Capture the cell that displays the provided text and extract its [x, y] central coordinate. 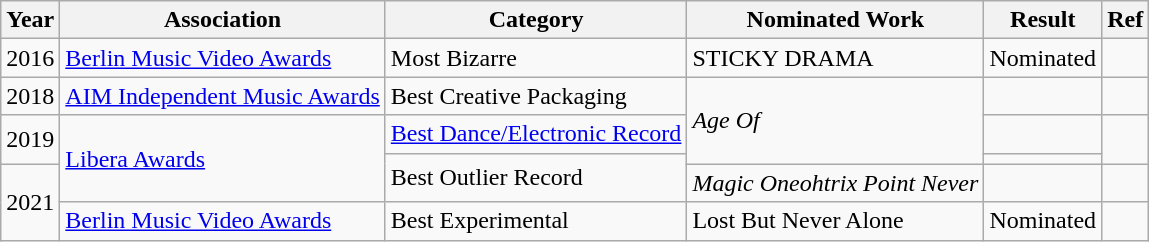
Nominated Work [836, 20]
Category [536, 20]
2019 [30, 140]
Year [30, 20]
Ref [1126, 20]
Magic Oneohtrix Point Never [836, 183]
Best Experimental [536, 221]
Most Bizarre [536, 58]
2021 [30, 202]
Age Of [836, 120]
Best Dance/Electronic Record [536, 134]
Best Creative Packaging [536, 96]
AIM Independent Music Awards [222, 96]
Libera Awards [222, 158]
Lost But Never Alone [836, 221]
2016 [30, 58]
Best Outlier Record [536, 178]
STICKY DRAMA [836, 58]
2018 [30, 96]
Result [1043, 20]
Association [222, 20]
